Extract the [X, Y] coordinate from the center of the cell holding the provided text.  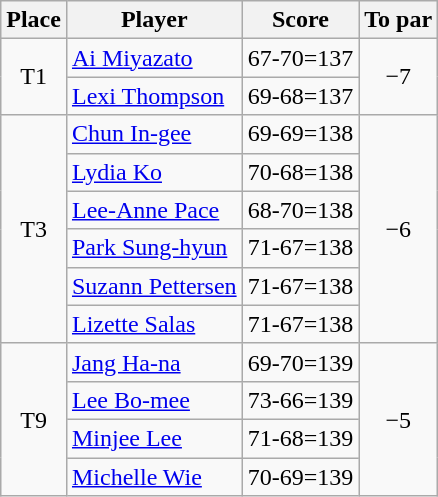
To par [398, 20]
Lee Bo-mee [154, 400]
Lizette Salas [154, 324]
68-70=138 [300, 210]
67-70=137 [300, 58]
Lexi Thompson [154, 96]
−5 [398, 419]
Michelle Wie [154, 477]
70-68=138 [300, 172]
Chun In-gee [154, 134]
69-68=137 [300, 96]
69-70=139 [300, 362]
Lydia Ko [154, 172]
Jang Ha-na [154, 362]
−6 [398, 229]
−7 [398, 77]
T3 [34, 229]
Place [34, 20]
Lee-Anne Pace [154, 210]
Minjee Lee [154, 438]
Score [300, 20]
Ai Miyazato [154, 58]
Player [154, 20]
73-66=139 [300, 400]
69-69=138 [300, 134]
71-68=139 [300, 438]
T1 [34, 77]
T9 [34, 419]
70-69=139 [300, 477]
Suzann Pettersen [154, 286]
Park Sung-hyun [154, 248]
